Locate the cell with the specified text and output its (X, Y) center coordinate. 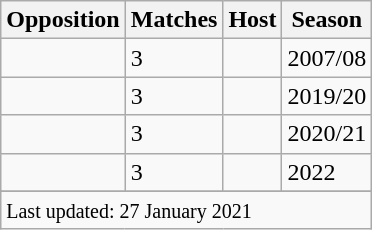
2019/20 (327, 96)
Last updated: 27 January 2021 (186, 210)
Matches (174, 20)
2020/21 (327, 134)
2022 (327, 172)
Host (252, 20)
Season (327, 20)
Opposition (63, 20)
2007/08 (327, 58)
